Return the [x, y] coordinate for the center point of the cell that contains the specified text.  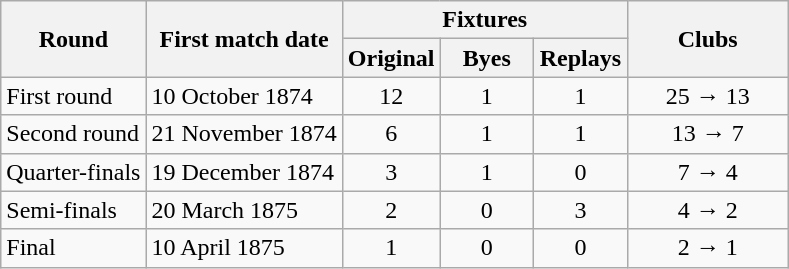
Clubs [708, 39]
19 December 1874 [244, 172]
13 → 7 [708, 134]
10 April 1875 [244, 248]
21 November 1874 [244, 134]
Replays [581, 58]
Second round [74, 134]
First round [74, 96]
10 October 1874 [244, 96]
20 March 1875 [244, 210]
25 → 13 [708, 96]
6 [391, 134]
Round [74, 39]
7 → 4 [708, 172]
Final [74, 248]
2 [391, 210]
4 → 2 [708, 210]
Quarter-finals [74, 172]
Original [391, 58]
12 [391, 96]
First match date [244, 39]
Semi-finals [74, 210]
2 → 1 [708, 248]
Byes [487, 58]
Fixtures [484, 20]
